Determine the [X, Y] coordinate at the center of the cell enclosing the given text.  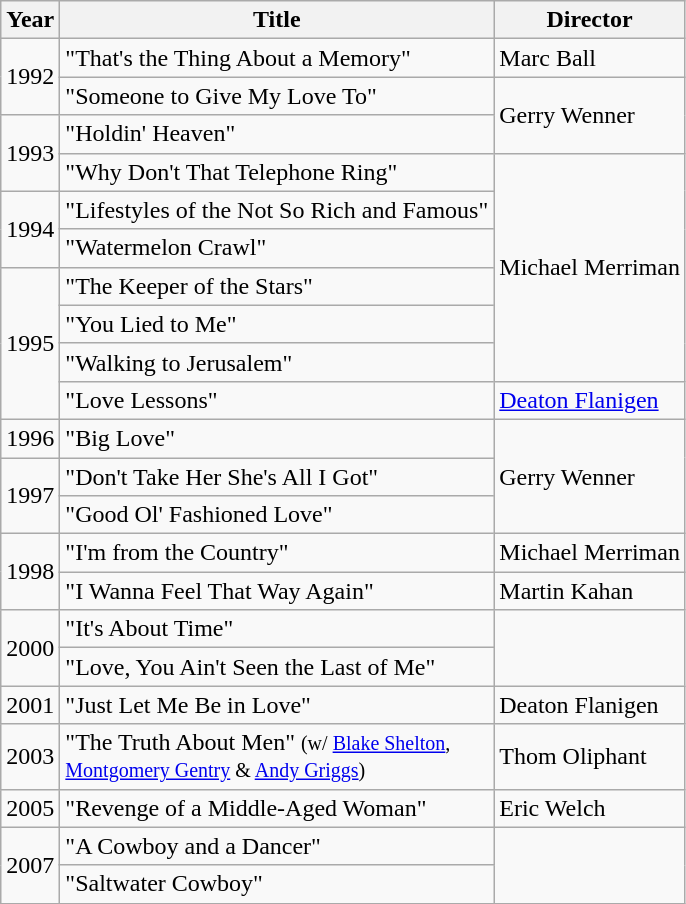
1993 [30, 153]
Year [30, 20]
1992 [30, 77]
Martin Kahan [590, 591]
"Revenge of a Middle-Aged Woman" [277, 808]
"Big Love" [277, 438]
1998 [30, 572]
"The Keeper of the Stars" [277, 286]
1995 [30, 343]
"Watermelon Crawl" [277, 248]
"It's About Time" [277, 629]
2000 [30, 648]
2003 [30, 756]
"Don't Take Her She's All I Got" [277, 477]
"Walking to Jerusalem" [277, 362]
"Lifestyles of the Not So Rich and Famous" [277, 210]
Director [590, 20]
1994 [30, 229]
2007 [30, 865]
"Just Let Me Be in Love" [277, 705]
Thom Oliphant [590, 756]
"Someone to Give My Love To" [277, 96]
"Why Don't That Telephone Ring" [277, 172]
1996 [30, 438]
Eric Welch [590, 808]
"The Truth About Men" (w/ Blake Shelton,Montgomery Gentry & Andy Griggs) [277, 756]
"Holdin' Heaven" [277, 134]
"That's the Thing About a Memory" [277, 58]
"Love Lessons" [277, 400]
"I Wanna Feel That Way Again" [277, 591]
"Good Ol' Fashioned Love" [277, 515]
2005 [30, 808]
1997 [30, 496]
"Love, You Ain't Seen the Last of Me" [277, 667]
"I'm from the Country" [277, 553]
Marc Ball [590, 58]
2001 [30, 705]
"A Cowboy and a Dancer" [277, 846]
"Saltwater Cowboy" [277, 884]
Title [277, 20]
"You Lied to Me" [277, 324]
